Identify which cell holds the provided text, then report its [x, y] central coordinate. 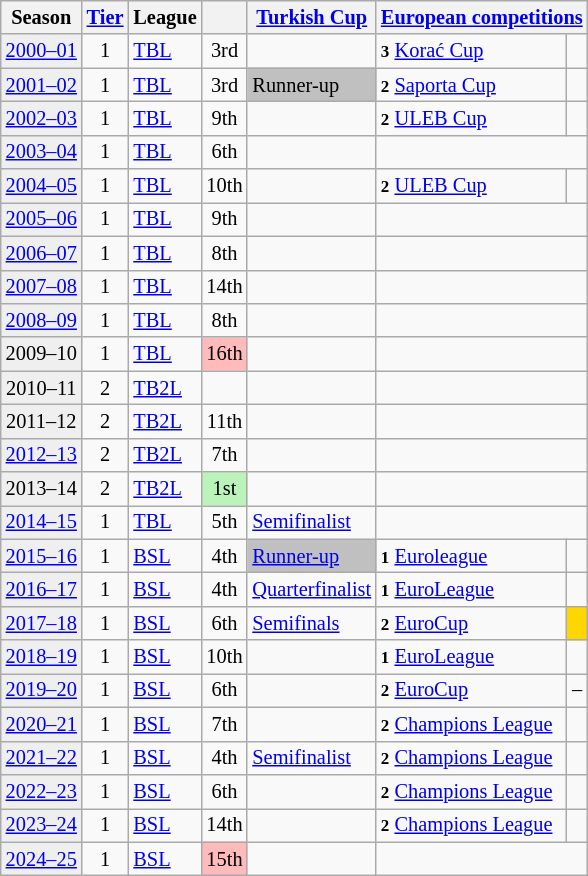
Semifinals [312, 623]
2008–09 [42, 320]
2009–10 [42, 354]
2012–13 [42, 455]
2001–02 [42, 85]
5th [225, 522]
2022–23 [42, 791]
2007–08 [42, 287]
2024–25 [42, 859]
2020–21 [42, 724]
2 Saporta Cup [472, 85]
League [164, 17]
2004–05 [42, 186]
2016–17 [42, 589]
2015–16 [42, 556]
Quarterfinalist [312, 589]
2014–15 [42, 522]
2023–24 [42, 825]
2006–07 [42, 253]
2017–18 [42, 623]
2005–06 [42, 219]
2013–14 [42, 489]
11th [225, 421]
Tier [106, 17]
2003–04 [42, 152]
2019–20 [42, 690]
Turkish Cup [312, 17]
2011–12 [42, 421]
16th [225, 354]
– [578, 690]
2000–01 [42, 51]
15th [225, 859]
Season [42, 17]
2021–22 [42, 758]
European competitions [482, 17]
2002–03 [42, 118]
2018–19 [42, 657]
1st [225, 489]
1 Euroleague [472, 556]
2010–11 [42, 388]
3 Korać Cup [472, 51]
